Find where the given text appears and provide that cell's center as (X, Y) coordinate. 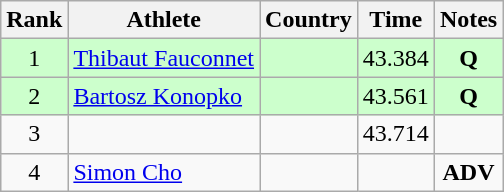
Athlete (164, 20)
2 (34, 96)
Thibaut Fauconnet (164, 58)
Bartosz Konopko (164, 96)
43.561 (396, 96)
Country (309, 20)
Rank (34, 20)
Time (396, 20)
43.714 (396, 134)
1 (34, 58)
Simon Cho (164, 172)
3 (34, 134)
ADV (468, 172)
Notes (468, 20)
4 (34, 172)
43.384 (396, 58)
